Scan for the cell matching the given text and deliver its [x, y] coordinate at center. 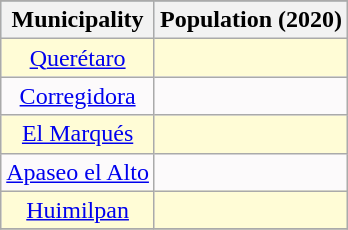
Querétaro [78, 58]
El Marqués [78, 134]
Corregidora [78, 96]
Huimilpan [78, 210]
Population (2020) [250, 20]
Apaseo el Alto [78, 172]
Municipality [78, 20]
